Identify which cell holds the provided text, then report its (x, y) central coordinate. 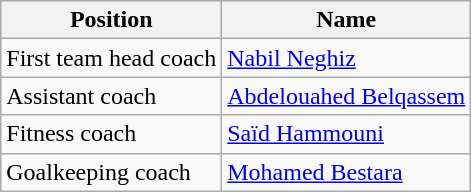
Name (346, 20)
Saïd Hammouni (346, 134)
First team head coach (112, 58)
Goalkeeping coach (112, 172)
Fitness coach (112, 134)
Mohamed Bestara (346, 172)
Nabil Neghiz (346, 58)
Abdelouahed Belqassem (346, 96)
Assistant coach (112, 96)
Position (112, 20)
